Determine the [x, y] coordinate at the center of the cell enclosing the given text.  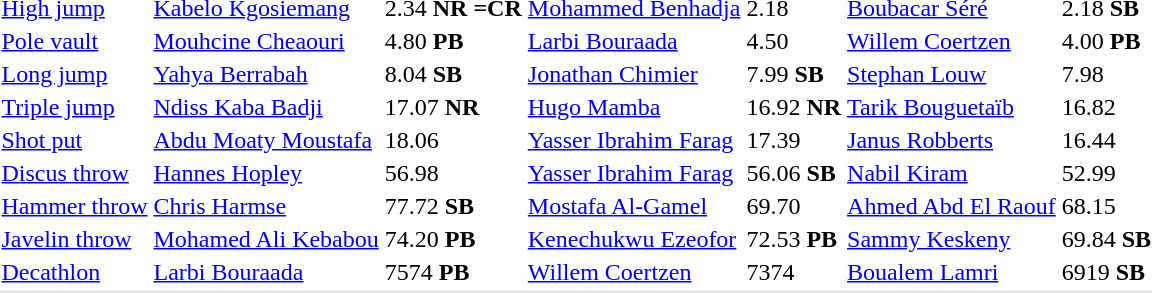
Shot put [74, 140]
56.06 SB [794, 173]
4.50 [794, 41]
Decathlon [74, 272]
Jonathan Chimier [634, 74]
Yahya Berrabah [266, 74]
Javelin throw [74, 239]
Abdu Moaty Moustafa [266, 140]
74.20 PB [453, 239]
Mouhcine Cheaouri [266, 41]
17.07 NR [453, 107]
7574 PB [453, 272]
68.15 [1106, 206]
Janus Robberts [952, 140]
16.92 NR [794, 107]
Long jump [74, 74]
69.70 [794, 206]
16.82 [1106, 107]
7374 [794, 272]
Ahmed Abd El Raouf [952, 206]
Tarik Bouguetaïb [952, 107]
7.99 SB [794, 74]
Nabil Kiram [952, 173]
Hammer throw [74, 206]
Mostafa Al-Gamel [634, 206]
69.84 SB [1106, 239]
18.06 [453, 140]
56.98 [453, 173]
Stephan Louw [952, 74]
Ndiss Kaba Badji [266, 107]
Discus throw [74, 173]
72.53 PB [794, 239]
77.72 SB [453, 206]
17.39 [794, 140]
6919 SB [1106, 272]
7.98 [1106, 74]
Kenechukwu Ezeofor [634, 239]
16.44 [1106, 140]
52.99 [1106, 173]
Mohamed Ali Kebabou [266, 239]
4.00 PB [1106, 41]
Pole vault [74, 41]
Hannes Hopley [266, 173]
Boualem Lamri [952, 272]
Triple jump [74, 107]
Hugo Mamba [634, 107]
Sammy Keskeny [952, 239]
8.04 SB [453, 74]
Chris Harmse [266, 206]
4.80 PB [453, 41]
